Return the (X, Y) coordinate for the center point of the cell that contains the specified text.  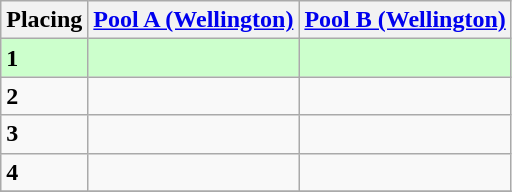
Placing (44, 20)
Pool B (Wellington) (405, 20)
2 (44, 96)
3 (44, 134)
1 (44, 58)
Pool A (Wellington) (194, 20)
4 (44, 172)
